Provide the [x, y] coordinate of the cell's center where the given text is located.  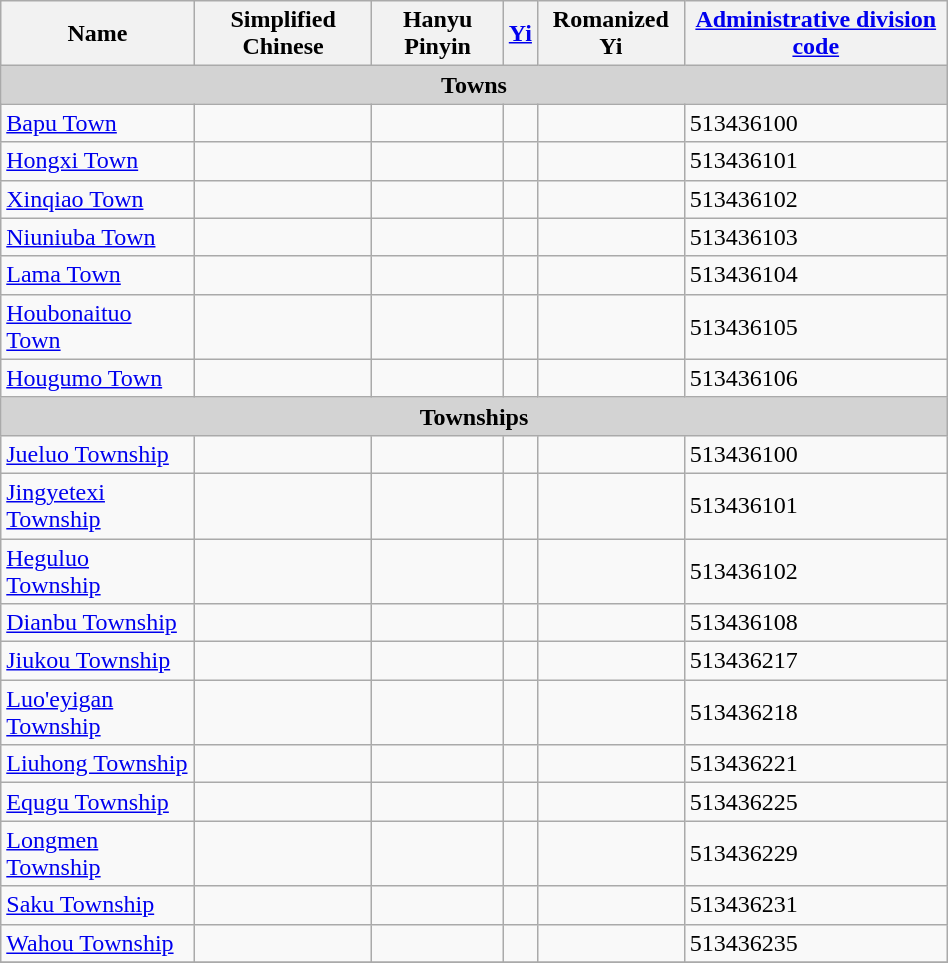
Jueluo Township [98, 454]
Hongxi Town [98, 161]
Townships [474, 416]
Name [98, 34]
Administrative division code [816, 34]
Niuniuba Town [98, 237]
Dianbu Township [98, 623]
Yi [520, 34]
513436221 [816, 764]
Saku Township [98, 905]
513436108 [816, 623]
Jingyetexi Township [98, 506]
Bapu Town [98, 123]
513436229 [816, 854]
Simplified Chinese [283, 34]
513436217 [816, 661]
513436104 [816, 275]
Jiukou Township [98, 661]
Xinqiao Town [98, 199]
513436105 [816, 326]
Hougumo Town [98, 378]
Lama Town [98, 275]
513436218 [816, 712]
513436225 [816, 802]
Houbonaituo Town [98, 326]
Luo'eyigan Township [98, 712]
Liuhong Township [98, 764]
Longmen Township [98, 854]
Heguluo Township [98, 570]
Wahou Township [98, 943]
Equgu Township [98, 802]
513436103 [816, 237]
513436235 [816, 943]
513436106 [816, 378]
Hanyu Pinyin [438, 34]
Towns [474, 85]
513436231 [816, 905]
Romanized Yi [610, 34]
